Output the [x, y] coordinate of the center of the cell containing the given text.  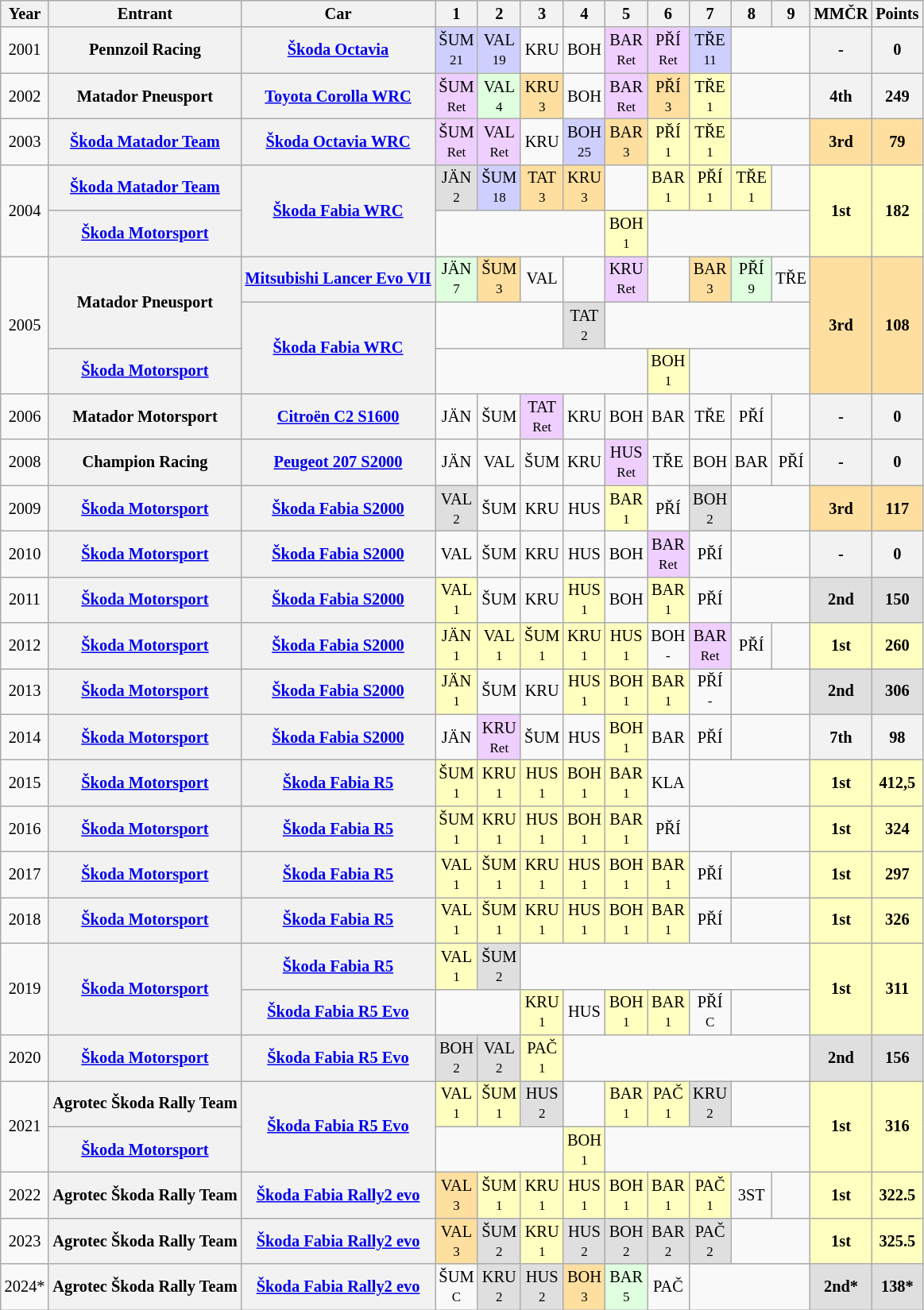
182 [897, 210]
PŘÍ9 [752, 279]
2005 [25, 324]
322.5 [897, 1195]
325.5 [897, 1241]
4 [585, 14]
JÄN2 [457, 187]
PŘÍRet [669, 50]
Mitsubishi Lancer Evo VII [338, 279]
2002 [25, 96]
BOH3 [585, 1287]
2012 [25, 646]
ŠUM18 [499, 187]
156 [897, 1057]
Entrant [145, 14]
BAR5 [626, 1287]
Pennzoil Racing [145, 50]
2nd* [841, 1287]
TAT3 [542, 187]
1 [457, 14]
PAČ2 [710, 1241]
2003 [25, 141]
2020 [25, 1057]
Toyota Corolla WRC [338, 96]
TŘE11 [710, 50]
249 [897, 96]
316 [897, 1126]
297 [897, 875]
Citroën C2 S1600 [338, 416]
9 [791, 14]
311 [897, 988]
PŘÍC [710, 1012]
5 [626, 14]
BAR2 [669, 1241]
Peugeot 207 S2000 [338, 462]
326 [897, 920]
VAL19 [499, 50]
2024* [25, 1287]
PAČ [669, 1287]
79 [897, 141]
98 [897, 737]
2008 [25, 462]
2001 [25, 50]
2016 [25, 829]
ŠUM3 [499, 279]
MMČR [841, 14]
Champion Racing [145, 462]
2010 [25, 554]
260 [897, 646]
2 [499, 14]
ŠUMC [457, 1287]
3ST [752, 1195]
2014 [25, 737]
HUSRet [626, 462]
7th [841, 737]
Škoda Octavia WRC [338, 141]
412,5 [897, 783]
3 [542, 14]
7 [710, 14]
Škoda Octavia [338, 50]
2023 [25, 1241]
ŠUM21 [457, 50]
117 [897, 508]
8 [752, 14]
2017 [25, 875]
2009 [25, 508]
2013 [25, 691]
PŘÍ- [710, 691]
2011 [25, 600]
2004 [25, 210]
324 [897, 829]
TATRet [542, 416]
JÄN7 [457, 279]
2018 [25, 920]
108 [897, 324]
Matador Motorsport [145, 416]
Year [25, 14]
VALRet [499, 141]
PŘÍ3 [669, 96]
2015 [25, 783]
306 [897, 691]
VAL4 [499, 96]
Points [897, 14]
2021 [25, 1126]
6 [669, 14]
2019 [25, 988]
2022 [25, 1195]
2006 [25, 416]
4th [841, 96]
138* [897, 1287]
BOH- [669, 646]
TAT2 [585, 325]
150 [897, 600]
BOH25 [585, 141]
KLA [669, 783]
Car [338, 14]
